Scan for the cell matching the given text and deliver its (x, y) coordinate at center. 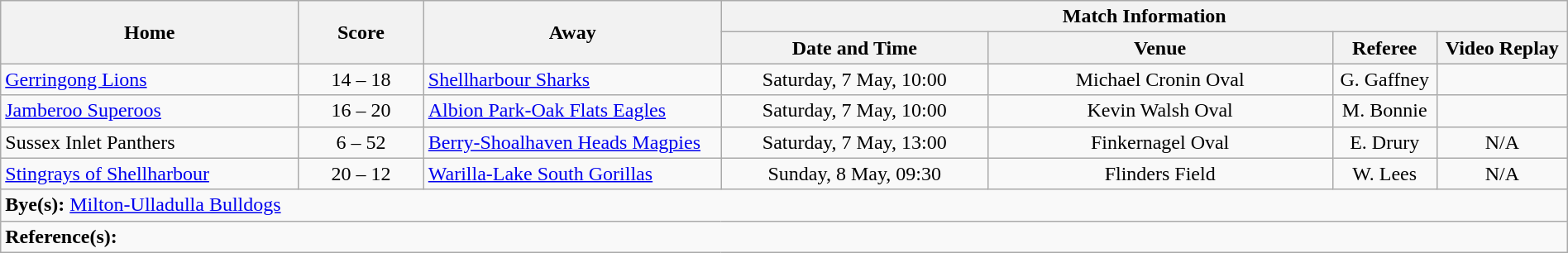
Warilla-Lake South Gorillas (572, 174)
Albion Park-Oak Flats Eagles (572, 111)
Flinders Field (1159, 174)
Score (361, 32)
M. Bonnie (1384, 111)
14 – 18 (361, 79)
Kevin Walsh Oval (1159, 111)
Stingrays of Shellharbour (150, 174)
Home (150, 32)
Reference(s): (784, 236)
Gerringong Lions (150, 79)
16 – 20 (361, 111)
Jamberoo Superoos (150, 111)
W. Lees (1384, 174)
Berry-Shoalhaven Heads Magpies (572, 142)
Shellharbour Sharks (572, 79)
Bye(s): Milton-Ulladulla Bulldogs (784, 205)
Match Information (1145, 17)
Michael Cronin Oval (1159, 79)
G. Gaffney (1384, 79)
Referee (1384, 48)
6 – 52 (361, 142)
Saturday, 7 May, 13:00 (854, 142)
Finkernagel Oval (1159, 142)
20 – 12 (361, 174)
Date and Time (854, 48)
Sunday, 8 May, 09:30 (854, 174)
Away (572, 32)
Video Replay (1502, 48)
E. Drury (1384, 142)
Venue (1159, 48)
Sussex Inlet Panthers (150, 142)
